Detect which cell encompasses the target text, then output its (x, y) center coordinate. 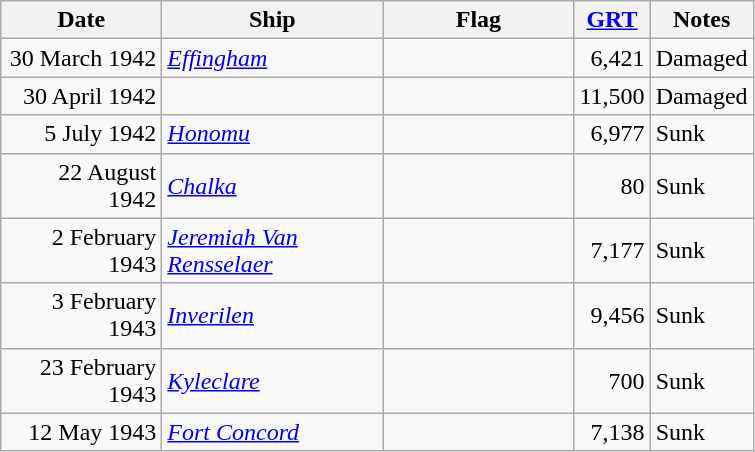
7,177 (612, 250)
2 February 1943 (82, 250)
30 April 1942 (82, 96)
23 February 1943 (82, 380)
30 March 1942 (82, 58)
Kyleclare (272, 380)
Chalka (272, 186)
Ship (272, 20)
Honomu (272, 134)
Notes (702, 20)
80 (612, 186)
Fort Concord (272, 432)
Date (82, 20)
700 (612, 380)
5 July 1942 (82, 134)
9,456 (612, 316)
12 May 1943 (82, 432)
3 February 1943 (82, 316)
GRT (612, 20)
Effingham (272, 58)
11,500 (612, 96)
7,138 (612, 432)
6,977 (612, 134)
Inverilen (272, 316)
Jeremiah Van Rensselaer (272, 250)
6,421 (612, 58)
22 August 1942 (82, 186)
Flag (478, 20)
